Pinpoint the cell where the given text exists, returning its [X, Y] midpoint coordinate. 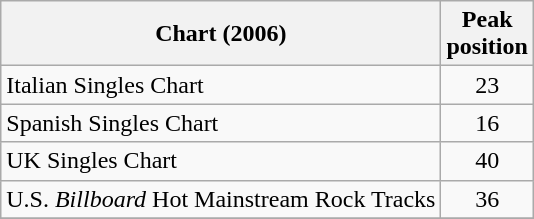
Italian Singles Chart [221, 85]
Spanish Singles Chart [221, 123]
U.S. Billboard Hot Mainstream Rock Tracks [221, 199]
Chart (2006) [221, 34]
UK Singles Chart [221, 161]
Peakposition [487, 34]
36 [487, 199]
40 [487, 161]
16 [487, 123]
23 [487, 85]
